Determine the [x, y] coordinate at the center of the cell enclosing the given text.  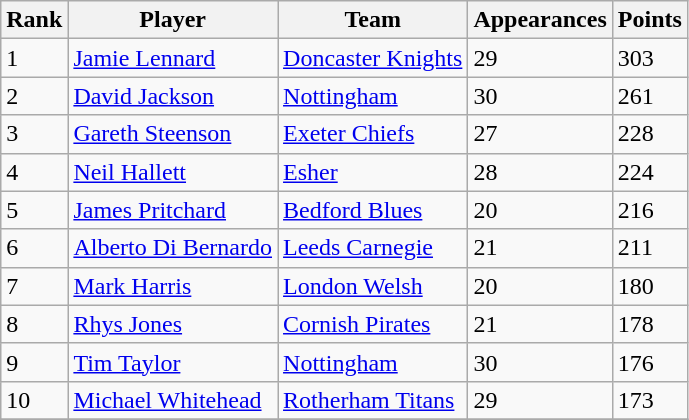
Player [173, 20]
178 [650, 324]
4 [34, 172]
Leeds Carnegie [373, 248]
1 [34, 58]
2 [34, 96]
173 [650, 400]
David Jackson [173, 96]
Points [650, 20]
Neil Hallett [173, 172]
Cornish Pirates [373, 324]
Mark Harris [173, 286]
Rhys Jones [173, 324]
303 [650, 58]
Doncaster Knights [373, 58]
James Pritchard [173, 210]
Exeter Chiefs [373, 134]
Jamie Lennard [173, 58]
224 [650, 172]
10 [34, 400]
6 [34, 248]
Alberto Di Bernardo [173, 248]
211 [650, 248]
180 [650, 286]
London Welsh [373, 286]
Michael Whitehead [173, 400]
3 [34, 134]
216 [650, 210]
Team [373, 20]
Rank [34, 20]
Rotherham Titans [373, 400]
261 [650, 96]
Tim Taylor [173, 362]
9 [34, 362]
5 [34, 210]
Esher [373, 172]
Gareth Steenson [173, 134]
8 [34, 324]
228 [650, 134]
27 [540, 134]
Bedford Blues [373, 210]
7 [34, 286]
Appearances [540, 20]
28 [540, 172]
176 [650, 362]
